Pinpoint the cell where the given text exists, returning its (X, Y) midpoint coordinate. 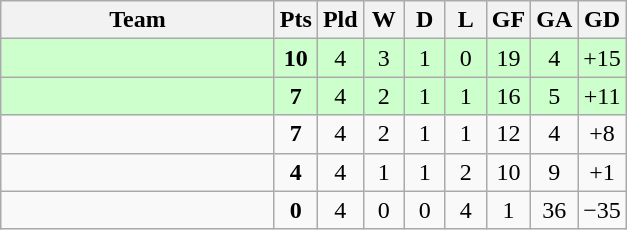
+15 (602, 58)
3 (384, 58)
9 (554, 172)
16 (508, 96)
36 (554, 210)
+1 (602, 172)
L (466, 20)
19 (508, 58)
+8 (602, 134)
Pts (296, 20)
+11 (602, 96)
Pld (340, 20)
W (384, 20)
D (424, 20)
GA (554, 20)
GD (602, 20)
GF (508, 20)
12 (508, 134)
−35 (602, 210)
5 (554, 96)
Team (138, 20)
